Locate the cell with the specified text and output its [x, y] center coordinate. 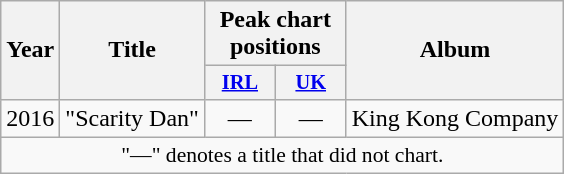
Album [455, 50]
King Kong Company [455, 118]
"Scarity Dan" [132, 118]
2016 [30, 118]
Title [132, 50]
Peak chart positions [275, 34]
IRL [240, 83]
UK [310, 83]
Year [30, 50]
"—" denotes a title that did not chart. [282, 156]
